Extract the (X, Y) coordinate from the center of the cell holding the provided text.  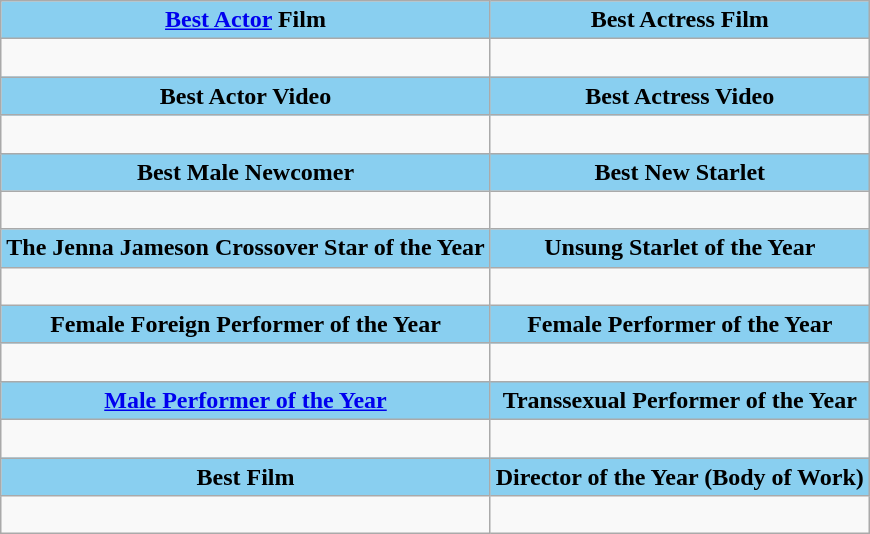
Female Foreign Performer of the Year (246, 324)
Best Actress Film (680, 20)
Best Male Newcomer (246, 172)
Director of the Year (Body of Work) (680, 477)
Best Actor Film (246, 20)
Best Actor Video (246, 96)
Male Performer of the Year (246, 400)
Best Film (246, 477)
Female Performer of the Year (680, 324)
Unsung Starlet of the Year (680, 248)
Transsexual Performer of the Year (680, 400)
The Jenna Jameson Crossover Star of the Year (246, 248)
Best New Starlet (680, 172)
Best Actress Video (680, 96)
